Find where the given text appears and provide that cell's center as [X, Y] coordinate. 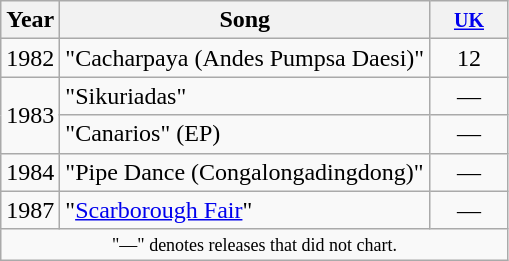
"Scarborough Fair" [245, 210]
1987 [30, 210]
Year [30, 20]
"Canarios" (EP) [245, 134]
Song [245, 20]
1982 [30, 58]
1983 [30, 115]
"Cacharpaya (Andes Pumpsa Daesi)" [245, 58]
"—" denotes releases that did not chart. [255, 244]
12 [470, 58]
"Pipe Dance (Congalongadingdong)" [245, 172]
1984 [30, 172]
UK [470, 20]
"Sikuriadas" [245, 96]
